Output the (X, Y) coordinate of the center of the cell containing the given text.  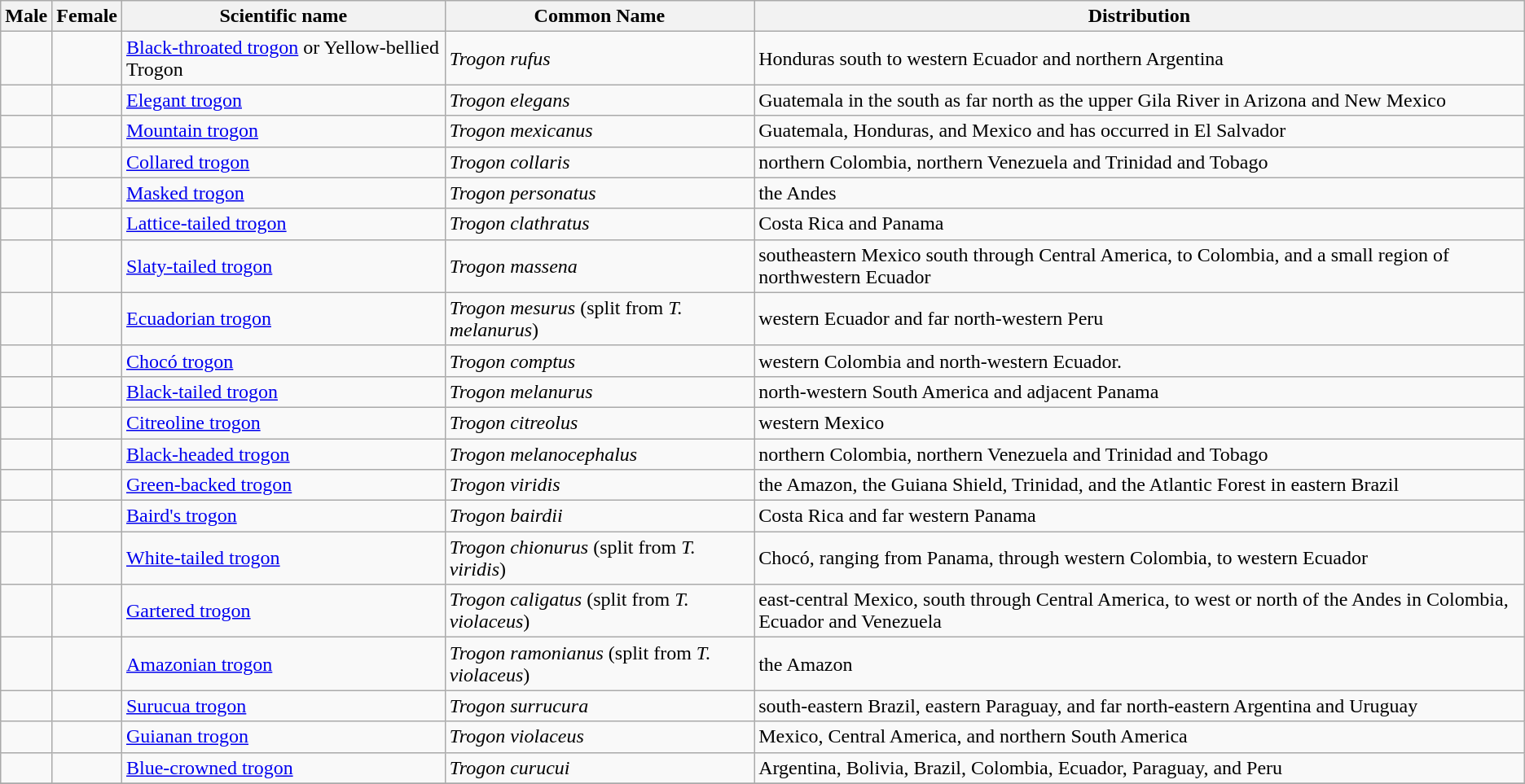
Guatemala, Honduras, and Mexico and has occurred in El Salvador (1140, 131)
Blue-crowned trogon (283, 768)
Trogon curucui (600, 768)
Lattice-tailed trogon (283, 224)
Costa Rica and far western Panama (1140, 516)
western Mexico (1140, 423)
Elegant trogon (283, 100)
Trogon viridis (600, 485)
Baird's trogon (283, 516)
Masked trogon (283, 193)
Trogon violaceus (600, 737)
Citreoline trogon (283, 423)
Chocó, ranging from Panama, through western Colombia, to western Ecuador (1140, 558)
Male (26, 16)
Trogon personatus (600, 193)
Collared trogon (283, 162)
Trogon caligatus (split from T. violaceus) (600, 611)
Costa Rica and Panama (1140, 224)
Trogon rufus (600, 59)
Mexico, Central America, and northern South America (1140, 737)
Guianan trogon (283, 737)
White-tailed trogon (283, 558)
Trogon bairdii (600, 516)
Black-throated trogon or Yellow-bellied Trogon (283, 59)
south-eastern Brazil, eastern Paraguay, and far north-eastern Argentina and Uruguay (1140, 706)
Green-backed trogon (283, 485)
Argentina, Bolivia, Brazil, Colombia, Ecuador, Paraguay, and Peru (1140, 768)
Black-headed trogon (283, 453)
Distribution (1140, 16)
Guatemala in the south as far north as the upper Gila River in Arizona and New Mexico (1140, 100)
Trogon surrucura (600, 706)
Honduras south to western Ecuador and northern Argentina (1140, 59)
Common Name (600, 16)
western Colombia and north-western Ecuador. (1140, 361)
Trogon chionurus (split from T. viridis) (600, 558)
Trogon citreolus (600, 423)
Trogon mesurus (split from T. melanurus) (600, 319)
north-western South America and adjacent Panama (1140, 392)
Slaty-tailed trogon (283, 265)
Trogon melanurus (600, 392)
Mountain trogon (283, 131)
the Amazon, the Guiana Shield, Trinidad, and the Atlantic Forest in eastern Brazil (1140, 485)
Trogon melanocephalus (600, 453)
Trogon collaris (600, 162)
east-central Mexico, south through Central America, to west or north of the Andes in Colombia, Ecuador and Venezuela (1140, 611)
the Amazon (1140, 664)
Trogon clathratus (600, 224)
southeastern Mexico south through Central America, to Colombia, and a small region of northwestern Ecuador (1140, 265)
Trogon massena (600, 265)
Scientific name (283, 16)
western Ecuador and far north-western Peru (1140, 319)
Trogon comptus (600, 361)
Black-tailed trogon (283, 392)
Chocó trogon (283, 361)
Female (87, 16)
Ecuadorian trogon (283, 319)
Trogon ramonianus (split from T. violaceus) (600, 664)
Trogon mexicanus (600, 131)
the Andes (1140, 193)
Surucua trogon (283, 706)
Trogon elegans (600, 100)
Gartered trogon (283, 611)
Amazonian trogon (283, 664)
